Pinpoint the cell where the given text exists, returning its (X, Y) midpoint coordinate. 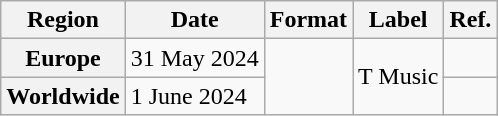
Label (398, 20)
T Music (398, 77)
Region (63, 20)
31 May 2024 (194, 58)
Date (194, 20)
Format (308, 20)
1 June 2024 (194, 96)
Ref. (470, 20)
Worldwide (63, 96)
Europe (63, 58)
